For the text-containing cell, return its midpoint in (X, Y) coordinate format. 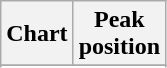
Chart (37, 34)
Peakposition (119, 34)
